Find where the given text appears and provide that cell's center as [X, Y] coordinate. 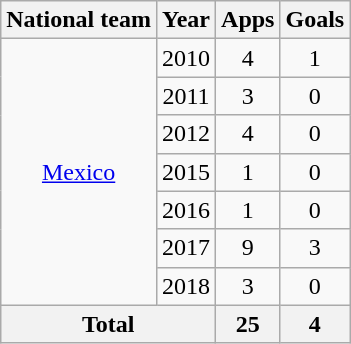
2012 [186, 134]
2016 [186, 210]
Mexico [79, 172]
2011 [186, 96]
2010 [186, 58]
Goals [315, 20]
25 [248, 324]
Year [186, 20]
9 [248, 248]
National team [79, 20]
2015 [186, 172]
2018 [186, 286]
Apps [248, 20]
2017 [186, 248]
Total [108, 324]
